Provide the [x, y] coordinate of the cell's center where the given text is located.  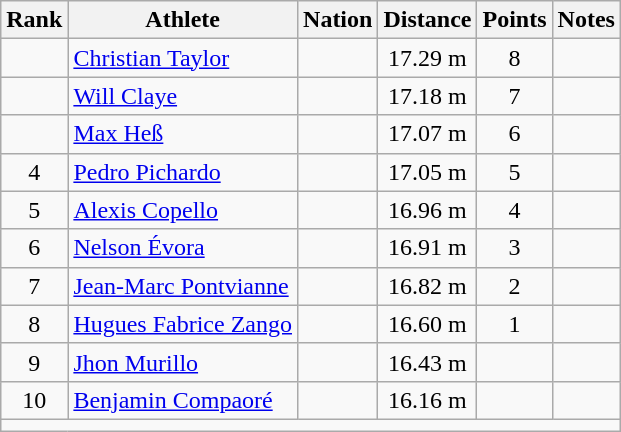
Jhon Murillo [183, 362]
16.96 m [428, 210]
Athlete [183, 20]
16.43 m [428, 362]
3 [514, 248]
Jean-Marc Pontvianne [183, 286]
17.29 m [428, 58]
Pedro Pichardo [183, 172]
Notes [586, 20]
Benjamin Compaoré [183, 400]
Nation [338, 20]
16.82 m [428, 286]
10 [34, 400]
Distance [428, 20]
16.60 m [428, 324]
17.18 m [428, 96]
16.16 m [428, 400]
2 [514, 286]
17.07 m [428, 134]
Hugues Fabrice Zango [183, 324]
Christian Taylor [183, 58]
16.91 m [428, 248]
Max Heß [183, 134]
17.05 m [428, 172]
Nelson Évora [183, 248]
Will Claye [183, 96]
9 [34, 362]
Rank [34, 20]
Alexis Copello [183, 210]
1 [514, 324]
Points [514, 20]
